Search for the cell housing the specified text and yield its [X, Y] center coordinate. 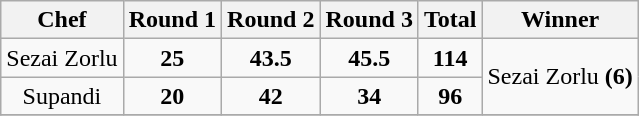
Round 1 [172, 20]
42 [271, 96]
25 [172, 58]
Sezai Zorlu [62, 58]
Round 2 [271, 20]
34 [369, 96]
45.5 [369, 58]
Total [450, 20]
Sezai Zorlu (6) [560, 77]
Chef [62, 20]
114 [450, 58]
20 [172, 96]
96 [450, 96]
Supandi [62, 96]
43.5 [271, 58]
Winner [560, 20]
Round 3 [369, 20]
